Scan for the cell matching the given text and deliver its [x, y] coordinate at center. 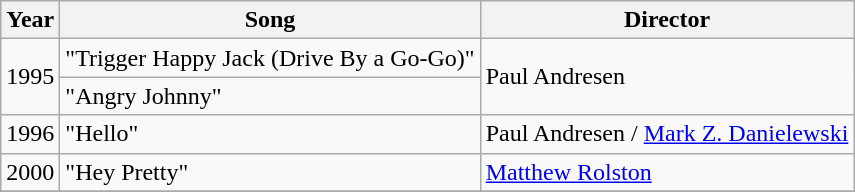
Paul Andresen [667, 77]
Paul Andresen / Mark Z. Danielewski [667, 134]
Song [270, 20]
Director [667, 20]
Matthew Rolston [667, 172]
Year [30, 20]
1996 [30, 134]
"Angry Johnny" [270, 96]
1995 [30, 77]
"Trigger Happy Jack (Drive By a Go-Go)" [270, 58]
2000 [30, 172]
"Hello" [270, 134]
"Hey Pretty" [270, 172]
